Locate the cell with the specified text and output its [x, y] center coordinate. 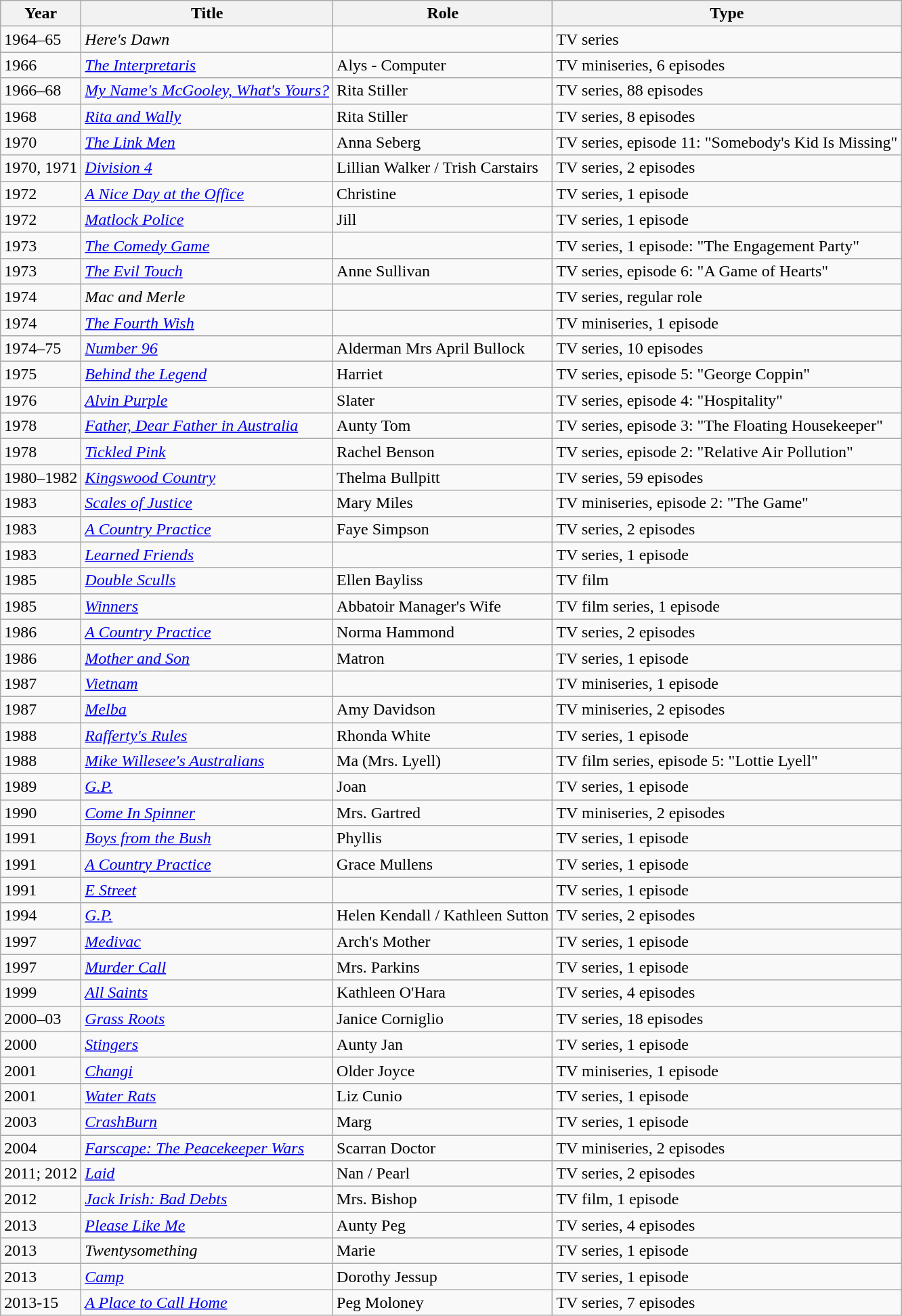
Dorothy Jessup [443, 1277]
TV series, 1 episode: "The Engagement Party" [727, 245]
TV film series, episode 5: "Lottie Lyell" [727, 761]
1989 [41, 787]
Liz Cunio [443, 1096]
Mrs. Gartred [443, 813]
E Street [207, 890]
1990 [41, 813]
2000 [41, 1044]
1999 [41, 993]
Laid [207, 1174]
TV series, 88 episodes [727, 91]
1970, 1971 [41, 168]
Matron [443, 658]
Ellen Bayliss [443, 580]
1974–75 [41, 349]
Jack Irish: Bad Debts [207, 1200]
1964–65 [41, 39]
Mrs. Bishop [443, 1200]
Helen Kendall / Kathleen Sutton [443, 916]
1994 [41, 916]
Alvin Purple [207, 400]
TV series, episode 2: "Relative Air Pollution" [727, 452]
Number 96 [207, 349]
Role [443, 14]
TV series, episode 3: "The Floating Housekeeper" [727, 426]
Twentysomething [207, 1251]
Older Joyce [443, 1070]
The Link Men [207, 142]
Thelma Bullpitt [443, 477]
TV series [727, 39]
Title [207, 14]
Medivac [207, 941]
1975 [41, 375]
Aunty Tom [443, 426]
TV miniseries, 6 episodes [727, 65]
Winners [207, 606]
Arch's Mother [443, 941]
TV series, 10 episodes [727, 349]
Father, Dear Father in Australia [207, 426]
Rafferty's Rules [207, 735]
Camp [207, 1277]
TV series, 7 episodes [727, 1302]
Please Like Me [207, 1225]
1968 [41, 116]
Harriet [443, 375]
Behind the Legend [207, 375]
TV film series, 1 episode [727, 606]
Aunty Peg [443, 1225]
Tickled Pink [207, 452]
1966–68 [41, 91]
All Saints [207, 993]
Come In Spinner [207, 813]
TV series, episode 6: "A Game of Hearts" [727, 271]
TV series, episode 4: "Hospitality" [727, 400]
2004 [41, 1148]
Amy Davidson [443, 709]
Jill [443, 219]
Mary Miles [443, 503]
A Nice Day at the Office [207, 194]
Phyllis [443, 839]
Peg Moloney [443, 1302]
Grace Mullens [443, 864]
Anne Sullivan [443, 271]
Year [41, 14]
Abbatoir Manager's Wife [443, 606]
The Interpretaris [207, 65]
Double Sculls [207, 580]
Vietnam [207, 683]
Mrs. Parkins [443, 967]
Kingswood Country [207, 477]
Here's Dawn [207, 39]
The Evil Touch [207, 271]
The Fourth Wish [207, 323]
Nan / Pearl [443, 1174]
1966 [41, 65]
Grass Roots [207, 1019]
TV series, 8 episodes [727, 116]
Water Rats [207, 1096]
Melba [207, 709]
Rita and Wally [207, 116]
2003 [41, 1122]
TV series, 59 episodes [727, 477]
Boys from the Bush [207, 839]
Alys - Computer [443, 65]
Mike Willesee's Australians [207, 761]
Scarran Doctor [443, 1148]
TV series, regular role [727, 297]
Marie [443, 1251]
Lillian Walker / Trish Carstairs [443, 168]
TV series, episode 11: "Somebody's Kid Is Missing" [727, 142]
1980–1982 [41, 477]
2011; 2012 [41, 1174]
1970 [41, 142]
Alderman Mrs April Bullock [443, 349]
Anna Seberg [443, 142]
1976 [41, 400]
The Comedy Game [207, 245]
2000–03 [41, 1019]
CrashBurn [207, 1122]
TV series, episode 5: "George Coppin" [727, 375]
TV film, 1 episode [727, 1200]
A Place to Call Home [207, 1302]
TV miniseries, episode 2: "The Game" [727, 503]
Ma (Mrs. Lyell) [443, 761]
Murder Call [207, 967]
Mother and Son [207, 658]
Matlock Police [207, 219]
Aunty Jan [443, 1044]
My Name's McGooley, What's Yours? [207, 91]
Faye Simpson [443, 529]
Slater [443, 400]
Joan [443, 787]
Mac and Merle [207, 297]
TV series, 18 episodes [727, 1019]
Farscape: The Peacekeeper Wars [207, 1148]
Scales of Justice [207, 503]
Rachel Benson [443, 452]
Learned Friends [207, 555]
Christine [443, 194]
Division 4 [207, 168]
Marg [443, 1122]
Type [727, 14]
Stingers [207, 1044]
Changi [207, 1070]
2013-15 [41, 1302]
Janice Corniglio [443, 1019]
2012 [41, 1200]
Kathleen O'Hara [443, 993]
Rhonda White [443, 735]
Norma Hammond [443, 632]
TV film [727, 580]
